Pinpoint the cell where the given text exists, returning its (x, y) midpoint coordinate. 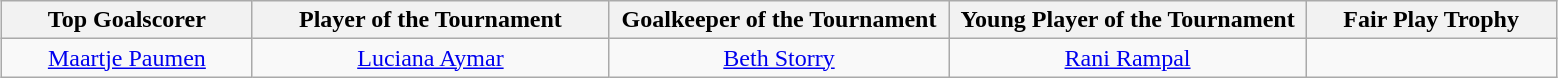
Maartje Paumen (126, 58)
Top Goalscorer (126, 20)
Goalkeeper of the Tournament (778, 20)
Luciana Aymar (430, 58)
Young Player of the Tournament (1128, 20)
Rani Rampal (1128, 58)
Player of the Tournament (430, 20)
Fair Play Trophy (1432, 20)
Beth Storry (778, 58)
